Extract the (X, Y) coordinate from the center of the cell holding the provided text.  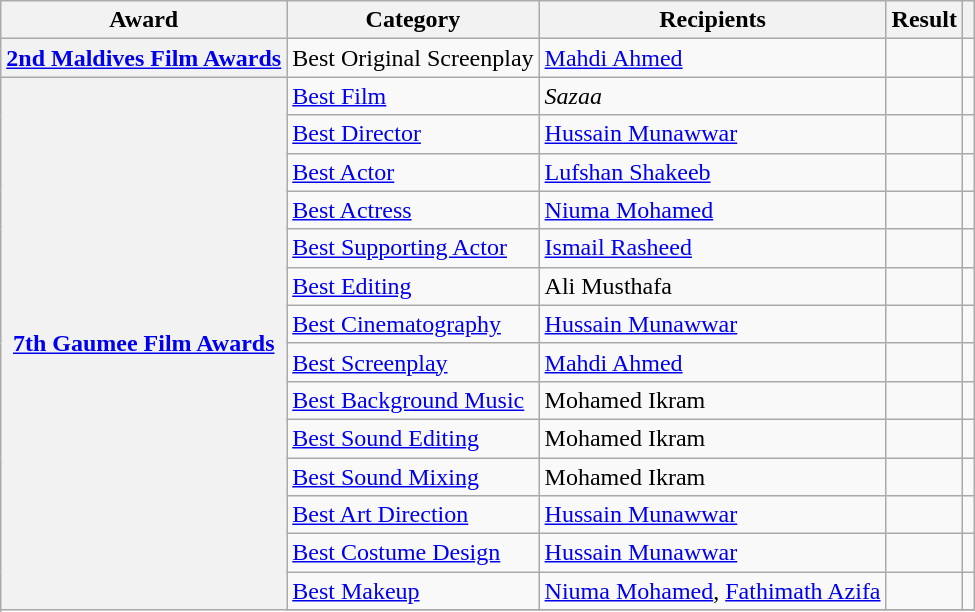
Best Film (413, 96)
Best Editing (413, 286)
Best Actress (413, 210)
Best Cinematography (413, 324)
Best Background Music (413, 400)
Niuma Mohamed, Fathimath Azifa (712, 591)
Best Screenplay (413, 362)
Best Sound Mixing (413, 477)
Award (144, 20)
Category (413, 20)
Result (924, 20)
Recipients (712, 20)
Best Supporting Actor (413, 248)
Best Actor (413, 172)
Sazaa (712, 96)
Best Director (413, 134)
Ismail Rasheed (712, 248)
Best Costume Design (413, 553)
Ali Musthafa (712, 286)
Best Makeup (413, 591)
Lufshan Shakeeb (712, 172)
7th Gaumee Film Awards (144, 344)
Best Original Screenplay (413, 58)
Best Sound Editing (413, 438)
Niuma Mohamed (712, 210)
2nd Maldives Film Awards (144, 58)
Best Art Direction (413, 515)
